Scan for the cell matching the given text and deliver its (x, y) coordinate at center. 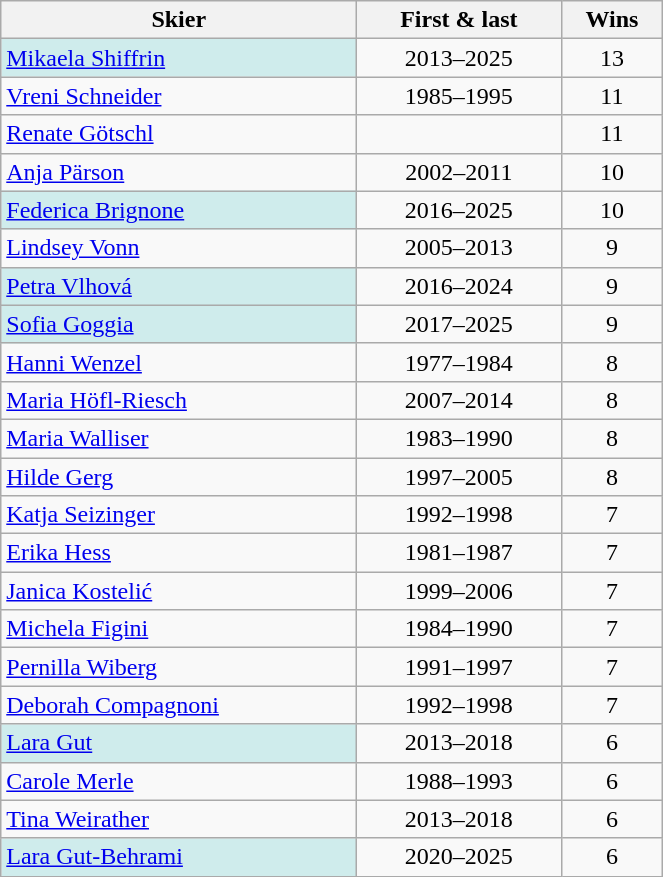
Federica Brignone (179, 210)
Janica Kostelić (179, 591)
Renate Götschl (179, 134)
2007–2014 (459, 400)
Tina Weirather (179, 819)
1983–1990 (459, 438)
Michela Figini (179, 629)
Vreni Schneider (179, 96)
Mikaela Shiffrin (179, 58)
Anja Pärson (179, 172)
Maria Höfl-Riesch (179, 400)
Sofia Goggia (179, 324)
Carole Merle (179, 781)
Hilde Gerg (179, 477)
2013–2025 (459, 58)
1977–1984 (459, 362)
2017–2025 (459, 324)
Skier (179, 20)
1981–1987 (459, 553)
1985–1995 (459, 96)
Deborah Compagnoni (179, 705)
2002–2011 (459, 172)
Katja Seizinger (179, 515)
Lara Gut (179, 743)
Wins (612, 20)
1999–2006 (459, 591)
2020–2025 (459, 857)
1991–1997 (459, 667)
Maria Walliser (179, 438)
1997–2005 (459, 477)
2005–2013 (459, 248)
1984–1990 (459, 629)
2016–2025 (459, 210)
Petra Vlhová (179, 286)
Erika Hess (179, 553)
2016–2024 (459, 286)
1988–1993 (459, 781)
First & last (459, 20)
Hanni Wenzel (179, 362)
Pernilla Wiberg (179, 667)
Lindsey Vonn (179, 248)
13 (612, 58)
Lara Gut-Behrami (179, 857)
